Determine the (x, y) coordinate at the center of the cell enclosing the given text.  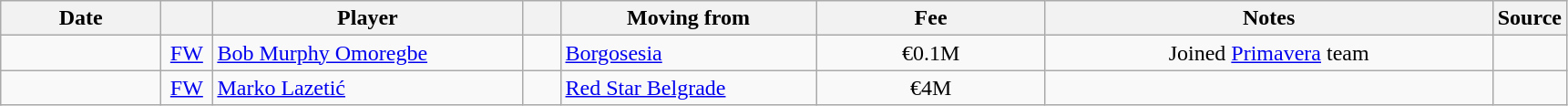
€4M (931, 88)
€0.1M (931, 53)
Moving from (689, 18)
Red Star Belgrade (689, 88)
Joined Primavera team (1268, 53)
Date (81, 18)
Fee (931, 18)
Borgosesia (689, 53)
Notes (1268, 18)
Marko Lazetić (368, 88)
Source (1529, 18)
Bob Murphy Omoregbe (368, 53)
Player (368, 18)
